Detect which cell encompasses the target text, then output its [x, y] center coordinate. 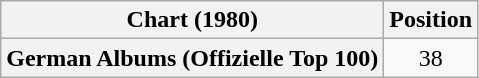
Chart (1980) [192, 20]
38 [431, 58]
German Albums (Offizielle Top 100) [192, 58]
Position [431, 20]
